Find where the given text appears and provide that cell's center as (X, Y) coordinate. 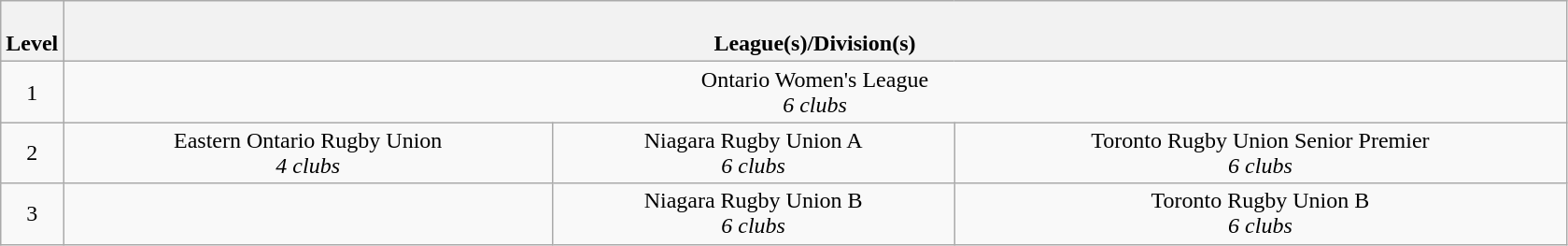
Niagara Rugby Union A6 clubs (754, 153)
Toronto Rugby Union Senior Premier6 clubs (1261, 153)
3 (32, 213)
1 (32, 92)
Toronto Rugby Union B6 clubs (1261, 213)
League(s)/Division(s) (814, 32)
Eastern Ontario Rugby Union4 clubs (308, 153)
2 (32, 153)
Level (32, 32)
Niagara Rugby Union B6 clubs (754, 213)
Ontario Women's League6 clubs (814, 92)
